Locate the cell with the specified text and output its [x, y] center coordinate. 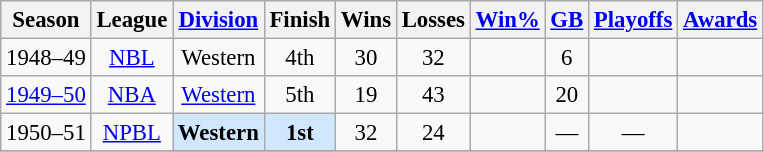
6 [567, 58]
Finish [300, 20]
NBL [132, 58]
4th [300, 58]
NPBL [132, 133]
1st [300, 133]
Losses [433, 20]
1949–50 [46, 95]
19 [366, 95]
43 [433, 95]
NBA [132, 95]
Playoffs [634, 20]
Win% [508, 20]
GB [567, 20]
Wins [366, 20]
League [132, 20]
24 [433, 133]
1950–51 [46, 133]
30 [366, 58]
Season [46, 20]
20 [567, 95]
Division [219, 20]
1948–49 [46, 58]
Awards [720, 20]
5th [300, 95]
